Capture the cell that displays the provided text and extract its [x, y] central coordinate. 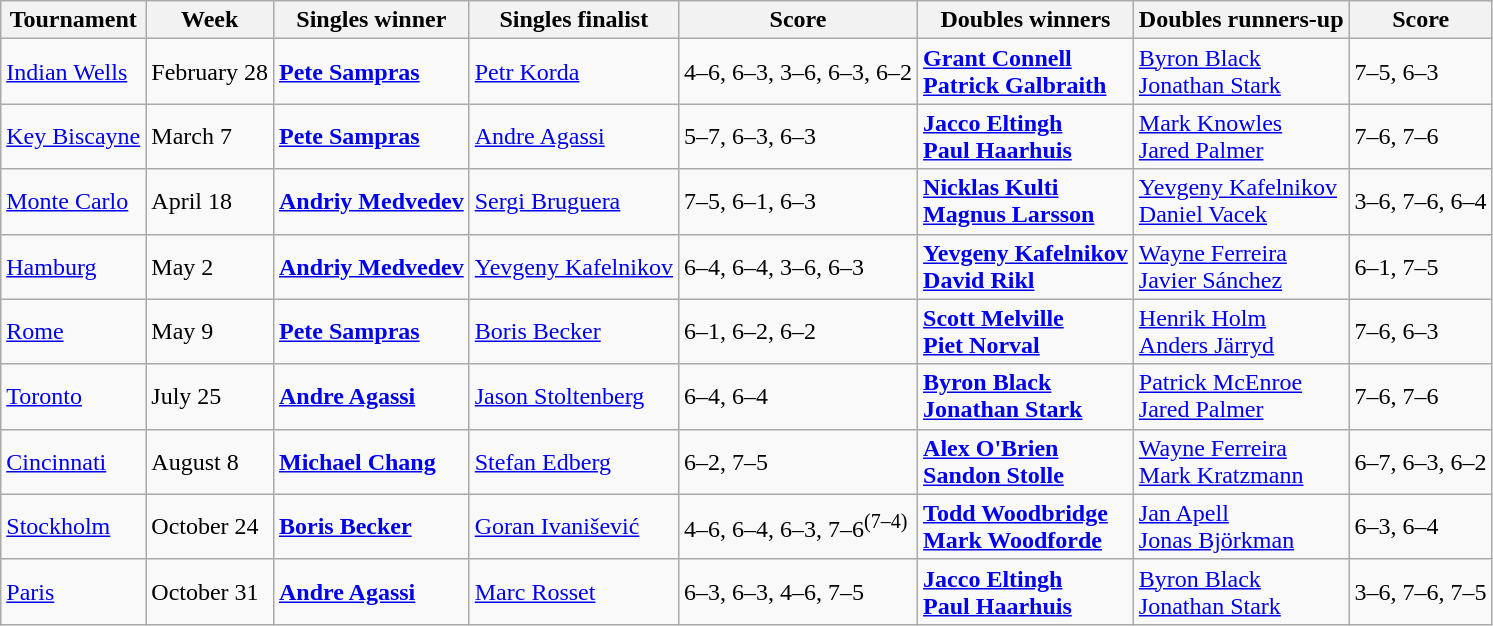
Key Biscayne [74, 136]
6–1, 6–2, 6–2 [798, 332]
Marc Rosset [574, 592]
4–6, 6–4, 6–3, 7–6(7–4) [798, 526]
Monte Carlo [74, 202]
6–7, 6–3, 6–2 [1420, 462]
Yevgeny Kafelnikov Daniel Vacek [1241, 202]
July 25 [210, 396]
7–5, 6–3 [1420, 72]
May 2 [210, 266]
Alex O'Brien Sandon Stolle [1026, 462]
Todd Woodbridge Mark Woodforde [1026, 526]
Stockholm [74, 526]
Hamburg [74, 266]
Rome [74, 332]
Patrick McEnroe Jared Palmer [1241, 396]
October 31 [210, 592]
Mark Knowles Jared Palmer [1241, 136]
6–3, 6–3, 4–6, 7–5 [798, 592]
Doubles runners-up [1241, 20]
Singles finalist [574, 20]
Cincinnati [74, 462]
Goran Ivanišević [574, 526]
Paris [74, 592]
Nicklas Kulti Magnus Larsson [1026, 202]
Yevgeny Kafelnikov [574, 266]
Grant Connell Patrick Galbraith [1026, 72]
6–4, 6–4 [798, 396]
3–6, 7–6, 7–5 [1420, 592]
April 18 [210, 202]
Tournament [74, 20]
October 24 [210, 526]
Yevgeny Kafelnikov David Rikl [1026, 266]
Henrik Holm Anders Järryd [1241, 332]
7–5, 6–1, 6–3 [798, 202]
Jason Stoltenberg [574, 396]
Week [210, 20]
August 8 [210, 462]
Wayne Ferreira Javier Sánchez [1241, 266]
Stefan Edberg [574, 462]
Singles winner [371, 20]
6–1, 7–5 [1420, 266]
May 9 [210, 332]
Michael Chang [371, 462]
4–6, 6–3, 3–6, 6–3, 6–2 [798, 72]
Scott Melville Piet Norval [1026, 332]
March 7 [210, 136]
Toronto [74, 396]
Sergi Bruguera [574, 202]
Jan Apell Jonas Björkman [1241, 526]
5–7, 6–3, 6–3 [798, 136]
Wayne Ferreira Mark Kratzmann [1241, 462]
Petr Korda [574, 72]
7–6, 6–3 [1420, 332]
6–2, 7–5 [798, 462]
Indian Wells [74, 72]
February 28 [210, 72]
6–4, 6–4, 3–6, 6–3 [798, 266]
6–3, 6–4 [1420, 526]
3–6, 7–6, 6–4 [1420, 202]
Doubles winners [1026, 20]
